Locate the cell with the specified text and output its [x, y] center coordinate. 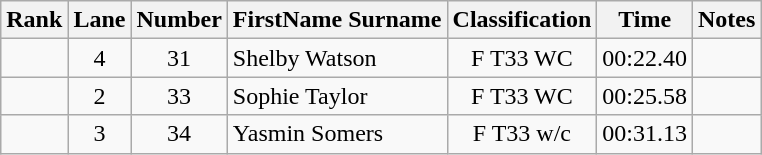
Yasmin Somers [337, 134]
33 [179, 96]
Shelby Watson [337, 58]
FirstName Surname [337, 20]
31 [179, 58]
34 [179, 134]
Lane [100, 20]
3 [100, 134]
00:25.58 [645, 96]
2 [100, 96]
00:31.13 [645, 134]
Sophie Taylor [337, 96]
Time [645, 20]
F T33 w/c [522, 134]
4 [100, 58]
Number [179, 20]
Notes [727, 20]
00:22.40 [645, 58]
Classification [522, 20]
Rank [34, 20]
